Output the [X, Y] coordinate of the center of the cell containing the given text.  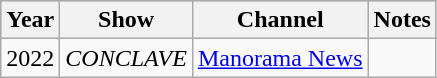
Manorama News [280, 58]
Year [30, 20]
Channel [280, 20]
Show [126, 20]
Notes [402, 20]
2022 [30, 58]
CONCLAVE [126, 58]
